Provide the (x, y) coordinate of the cell's center where the given text is located.  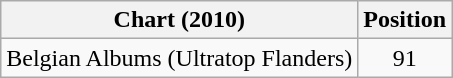
Belgian Albums (Ultratop Flanders) (180, 58)
91 (405, 58)
Chart (2010) (180, 20)
Position (405, 20)
